Scan for the cell matching the given text and deliver its (x, y) coordinate at center. 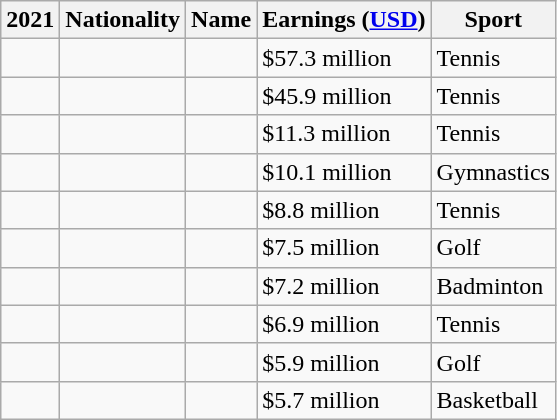
Name (222, 20)
$8.8 million (344, 210)
Sport (493, 20)
$7.5 million (344, 248)
Nationality (123, 20)
$11.3 million (344, 134)
2021 (30, 20)
$10.1 million (344, 172)
Basketball (493, 400)
$45.9 million (344, 96)
$5.9 million (344, 362)
$57.3 million (344, 58)
Earnings (USD) (344, 20)
$5.7 million (344, 400)
$7.2 million (344, 286)
Badminton (493, 286)
$6.9 million (344, 324)
Gymnastics (493, 172)
